Locate the cell with the specified text and output its (x, y) center coordinate. 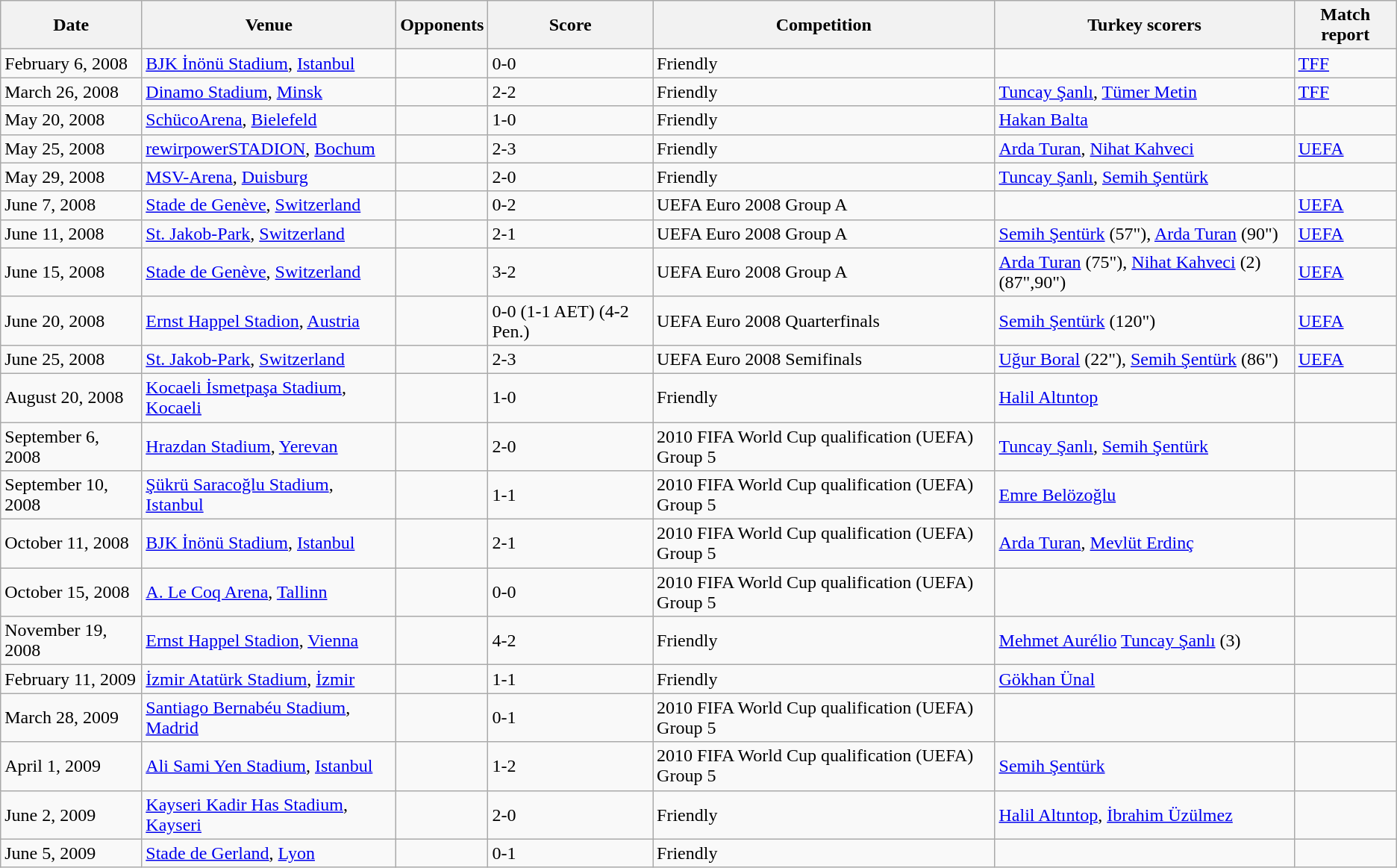
September 6, 2008 (72, 446)
Semih Şentürk (57"), Arda Turan (90") (1145, 234)
Kayseri Kadir Has Stadium, Kayseri (269, 815)
0-0 (1-1 AET) (4-2 Pen.) (570, 321)
Turkey scorers (1145, 25)
Tuncay Şanlı, Tümer Metin (1145, 92)
April 1, 2009 (72, 766)
June 25, 2008 (72, 359)
May 25, 2008 (72, 149)
UEFA Euro 2008 Semifinals (824, 359)
March 26, 2008 (72, 92)
SchücoArena, Bielefeld (269, 120)
February 6, 2008 (72, 63)
Venue (269, 25)
June 15, 2008 (72, 272)
Competition (824, 25)
June 2, 2009 (72, 815)
Semih Şentürk (1145, 766)
0-2 (570, 205)
MSV-Arena, Duisburg (269, 177)
September 10, 2008 (72, 496)
1-2 (570, 766)
October 11, 2008 (72, 543)
rewirpowerSTADION, Bochum (269, 149)
Opponents (442, 25)
Şükrü Saracoğlu Stadium, Istanbul (269, 496)
August 20, 2008 (72, 397)
2-2 (570, 92)
November 19, 2008 (72, 640)
May 20, 2008 (72, 120)
UEFA Euro 2008 Quarterfinals (824, 321)
Stade de Gerland, Lyon (269, 853)
October 15, 2008 (72, 593)
Score (570, 25)
Gökhan Ünal (1145, 679)
Mehmet Aurélio Tuncay Şanlı (3) (1145, 640)
Kocaeli İsmetpaşa Stadium, Kocaeli (269, 397)
March 28, 2009 (72, 718)
Semih Şentürk (120") (1145, 321)
Arda Turan, Mevlüt Erdinç (1145, 543)
Arda Turan, Nihat Kahveci (1145, 149)
June 20, 2008 (72, 321)
Ali Sami Yen Stadium, Istanbul (269, 766)
June 7, 2008 (72, 205)
A. Le Coq Arena, Tallinn (269, 593)
4-2 (570, 640)
Ernst Happel Stadion, Vienna (269, 640)
Hakan Balta (1145, 120)
Santiago Bernabéu Stadium, Madrid (269, 718)
June 5, 2009 (72, 853)
Halil Altıntop, İbrahim Üzülmez (1145, 815)
Date (72, 25)
May 29, 2008 (72, 177)
Uğur Boral (22"), Semih Şentürk (86") (1145, 359)
Hrazdan Stadium, Yerevan (269, 446)
Emre Belözoğlu (1145, 496)
Arda Turan (75"), Nihat Kahveci (2) (87",90") (1145, 272)
Halil Altıntop (1145, 397)
February 11, 2009 (72, 679)
Dinamo Stadium, Minsk (269, 92)
3-2 (570, 272)
Match report (1345, 25)
June 11, 2008 (72, 234)
Ernst Happel Stadion, Austria (269, 321)
İzmir Atatürk Stadium, İzmir (269, 679)
